Detect which cell encompasses the target text, then output its [X, Y] center coordinate. 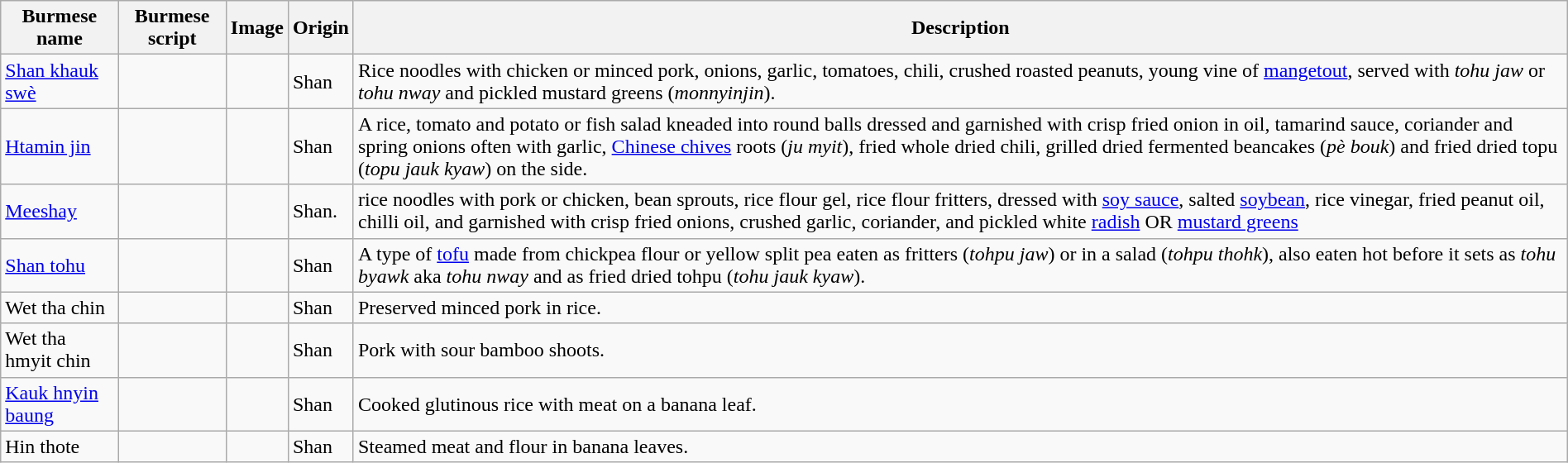
Shan khauk swè [60, 81]
Wet tha chin [60, 308]
Burmese script [172, 28]
Steamed meat and flour in banana leaves. [960, 446]
Cooked glutinous rice with meat on a banana leaf. [960, 403]
Origin [321, 28]
Shan. [321, 212]
Image [256, 28]
Burmese name [60, 28]
Pork with sour bamboo shoots. [960, 351]
Kauk hnyin baung [60, 403]
Hin thote [60, 446]
Shan tohu [60, 265]
Preserved minced pork in rice. [960, 308]
Htamin jin [60, 146]
Meeshay [60, 212]
Description [960, 28]
Wet tha hmyit chin [60, 351]
